From the cell containing the given text, extract its center point as (X, Y) coordinate. 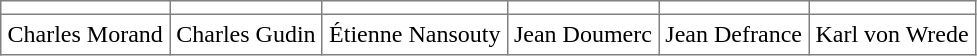
Charles Morand (86, 34)
Étienne Nansouty (414, 34)
Jean Doumerc (582, 34)
Jean Defrance (734, 34)
Karl von Wrede (892, 34)
Charles Gudin (246, 34)
